Scan for the cell matching the given text and deliver its (X, Y) coordinate at center. 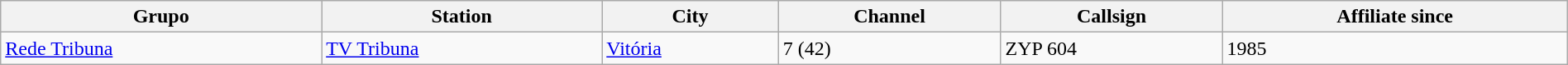
City (690, 17)
Rede Tribuna (161, 48)
Channel (890, 17)
Callsign (1111, 17)
Affiliate since (1394, 17)
ZYP 604 (1111, 48)
Grupo (161, 17)
TV Tribuna (461, 48)
7 (42) (890, 48)
1985 (1394, 48)
Station (461, 17)
Vitória (690, 48)
